Search for the cell housing the specified text and yield its (X, Y) center coordinate. 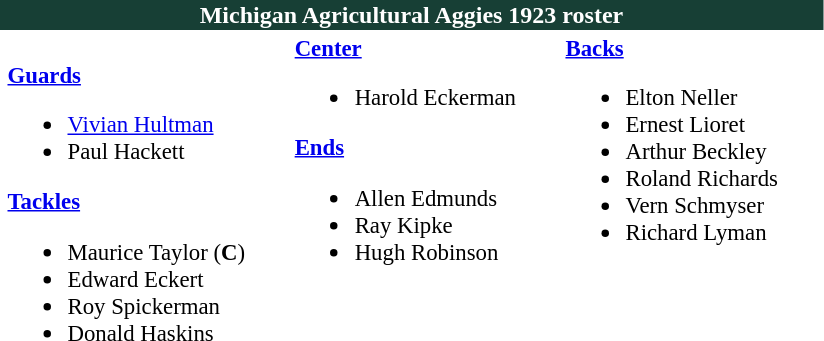
Michigan Agricultural Aggies 1923 roster (412, 15)
